Capture the cell that displays the provided text and extract its (X, Y) central coordinate. 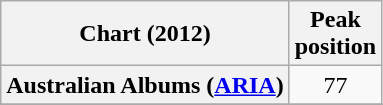
Chart (2012) (145, 34)
Peakposition (335, 34)
Australian Albums (ARIA) (145, 85)
77 (335, 85)
